Search for the cell housing the specified text and yield its (X, Y) center coordinate. 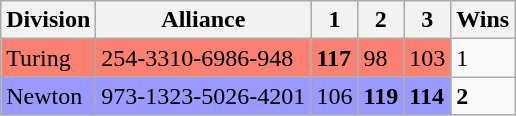
Newton (48, 96)
Wins (483, 20)
103 (428, 58)
117 (334, 58)
114 (428, 96)
Turing (48, 58)
3 (428, 20)
254-3310-6986-948 (204, 58)
Division (48, 20)
119 (381, 96)
98 (381, 58)
106 (334, 96)
973-1323-5026-4201 (204, 96)
Alliance (204, 20)
